Identify which cell holds the provided text, then report its (x, y) central coordinate. 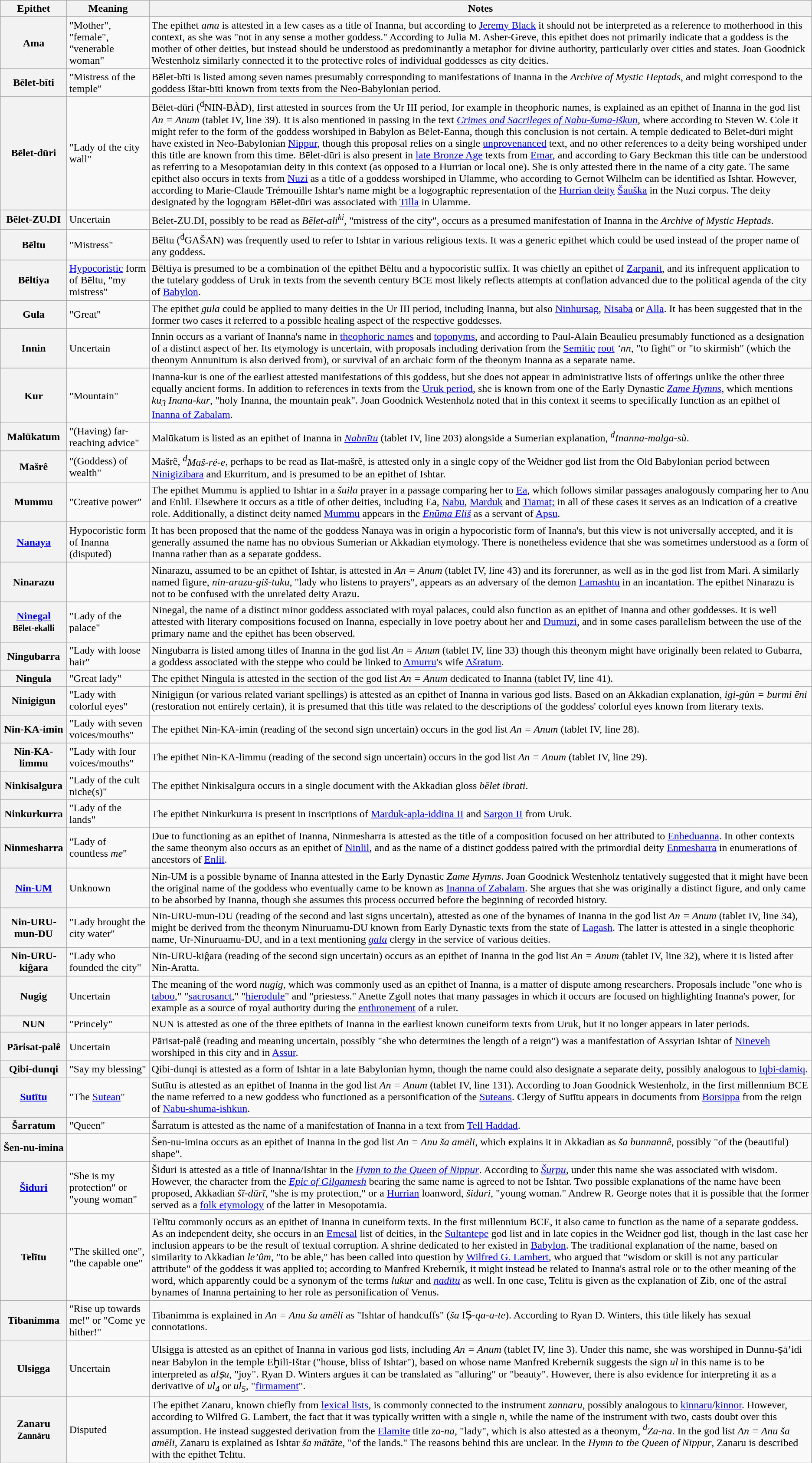
Mašrê (34, 467)
Ninigigun (34, 700)
"Great" (108, 314)
Ningula (34, 678)
"Lady of countless me" (108, 848)
Pārisat-palê (34, 1047)
Nugig (34, 996)
"(Having) far-reaching advice" (108, 437)
"Mistress" (108, 245)
Notes (481, 9)
Disputed (108, 1430)
The epithet Nin-KA-imin (reading of the second sign uncertain) occurs in the god list An = Anum (tablet IV, line 28). (481, 729)
Epithet (34, 9)
The epithet Ninkurkurra is present in inscriptions of Marduk-apla-iddina II and Sargon II from Uruk. (481, 813)
Ama (34, 43)
Ulsigga (34, 1368)
"Lady with seven voices/mouths" (108, 729)
"Lady of the palace" (108, 622)
Šen-nu-imina (34, 1147)
"The skilled one", "the capable one" (108, 1257)
Bēltiya (34, 280)
Šarratum is attested as the name of a manifestation of Inanna in a text from Tell Haddad. (481, 1125)
"Creative power" (108, 502)
"Mountain" (108, 396)
Hypocoristic form of Inanna (disputed) (108, 542)
Ninkurkurra (34, 813)
Ninarazu (34, 582)
"(Goddess) of wealth" (108, 467)
"Lady brought the city water" (108, 928)
Tibanimma (34, 1320)
Nanaya (34, 542)
NUN is attested as one of the three epithets of Inanna in the earliest known cuneiform texts from Uruk, but it no longer appears in later periods. (481, 1024)
Ninegal Bēlet-ekalli (34, 622)
Hypocoristic form of Bēltu, "my mistress" (108, 280)
Kur (34, 396)
The epithet Ningula is attested in the section of the god list An = Anum dedicated to Inanna (tablet IV, line 41). (481, 678)
Ningubarra (34, 656)
Zanaru Zannāru (34, 1430)
"Lady of the lands" (108, 813)
Bēlet-ZU.DI (34, 220)
"Lady with four voices/mouths" (108, 757)
Nin-UM (34, 888)
"The Sutean" (108, 1097)
Bēlet-dūri (34, 154)
Nin-KA-limmu (34, 757)
"Lady with loose hair" (108, 656)
Bēlet-bīti (34, 82)
"Mother", "female", "venerable woman" (108, 43)
"Lady of the cult niche(s)" (108, 786)
"Great lady" (108, 678)
Gula (34, 314)
Nin-URU-kiĝara (34, 962)
Malūkatum (34, 437)
Innin (34, 348)
"Say my blessing" (108, 1069)
"Lady who founded the city" (108, 962)
"Rise up towards me!" or "Come ye hither!" (108, 1320)
NUN (34, 1024)
Telītu (34, 1257)
"Lady with colorful eyes" (108, 700)
Nin-URU-mun-DU (34, 928)
Sutītu (34, 1097)
"Lady of the city wall" (108, 154)
Malūkatum is listed as an epithet of Inanna in Nabnītu (tablet IV, line 203) alongside a Sumerian explanation, dInanna-malga-sù. (481, 437)
"Queen" (108, 1125)
Mummu (34, 502)
"She is my protection" or "young woman" (108, 1187)
Šarratum (34, 1125)
"Mistress of the temple" (108, 82)
Ninkisalgura (34, 786)
Nin-KA-imin (34, 729)
"Princely" (108, 1024)
The epithet Ninkisalgura occurs in a single document with the Akkadian gloss bēlet ibrati. (481, 786)
The epithet Nin-KA-limmu (reading of the second sign uncertain) occurs in the god list An = Anum (tablet IV, line 29). (481, 757)
Meaning (108, 9)
Šiduri (34, 1187)
Ninmesharra (34, 848)
Qibi-dunqi (34, 1069)
Unknown (108, 888)
Bēltu (34, 245)
